Locate the cell with the specified text and output its [x, y] center coordinate. 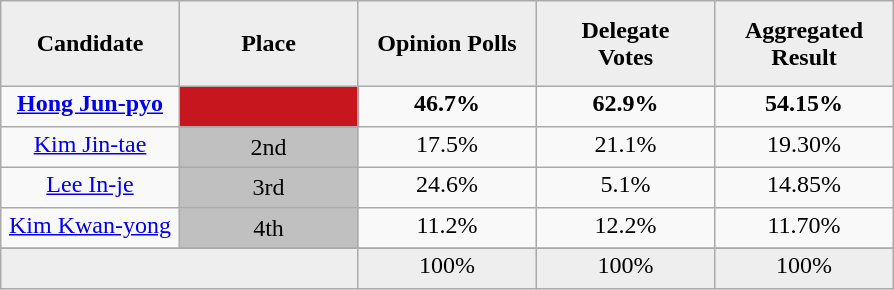
19.30% [804, 147]
Hong Jun-pyo [90, 106]
4th [268, 228]
Kim Jin-tae [90, 147]
46.7% [447, 106]
Aggregated Result [804, 44]
62.9% [625, 106]
Candidate [90, 44]
24.6% [447, 187]
17.5% [447, 147]
11.2% [447, 228]
Opinion Polls [447, 44]
11.70% [804, 228]
Lee In-je [90, 187]
3rd [268, 187]
54.15% [804, 106]
Kim Kwan-yong [90, 228]
2nd [268, 147]
12.2% [625, 228]
Delegate Votes [625, 44]
5.1% [625, 187]
21.1% [625, 147]
14.85% [804, 187]
Place [268, 44]
